Locate the cell with the specified text and output its (X, Y) center coordinate. 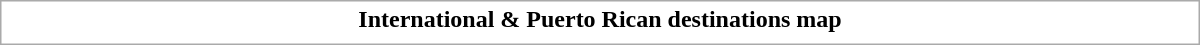
International & Puerto Rican destinations map (600, 19)
